Pinpoint the cell where the given text exists, returning its (X, Y) midpoint coordinate. 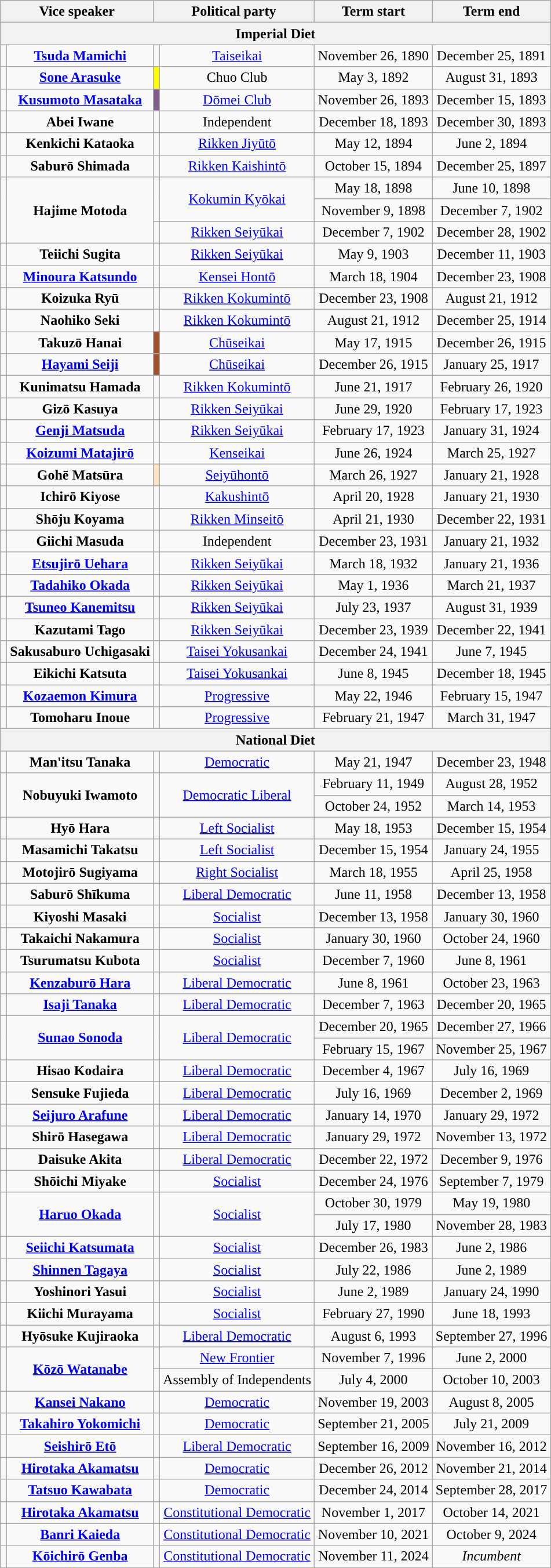
March 31, 1947 (491, 718)
Kensei Hontō (238, 277)
January 14, 1970 (374, 1115)
Haruo Okada (80, 1214)
July 22, 1986 (374, 1269)
December 24, 2014 (374, 1490)
December 22, 1931 (491, 519)
October 23, 1963 (491, 983)
November 13, 1972 (491, 1137)
July 4, 2000 (374, 1380)
Etsujirō Uehara (80, 563)
September 28, 2017 (491, 1490)
December 22, 1941 (491, 629)
December 22, 1972 (374, 1159)
August 8, 2005 (491, 1402)
January 24, 1955 (491, 850)
Saburō Shīkuma (80, 894)
May 1, 1936 (374, 585)
Rikken Kaishintō (238, 166)
March 25, 1927 (491, 453)
Takaichi Nakamura (80, 938)
Rikken Minseitō (238, 519)
February 26, 1920 (491, 387)
Hyō Hara (80, 828)
December 7, 1960 (374, 960)
April 20, 1928 (374, 497)
Tatsuo Kawabata (80, 1490)
Assembly of Independents (238, 1380)
Banri Kaieda (80, 1534)
Tsurumatsu Kubota (80, 960)
July 17, 1980 (374, 1225)
Imperial Diet (276, 34)
Kōichirō Genba (80, 1556)
May 12, 1894 (374, 144)
October 10, 2003 (491, 1380)
Term start (374, 12)
Nobuyuki Iwamoto (80, 795)
Kusumoto Masataka (80, 100)
Hajime Motoda (80, 210)
Vice speaker (77, 12)
Seishirō Etō (80, 1446)
December 23, 1939 (374, 629)
Teiichi Sugita (80, 254)
December 25, 1914 (491, 321)
Democratic Liberal (238, 795)
November 16, 2012 (491, 1446)
January 24, 1990 (491, 1291)
Taiseikai (238, 56)
June 2, 2000 (491, 1358)
December 26, 2012 (374, 1468)
Tsuneo Kanemitsu (80, 607)
September 27, 1996 (491, 1335)
Ichirō Kiyose (80, 497)
Tadahiko Okada (80, 585)
January 21, 1928 (491, 475)
January 21, 1932 (491, 541)
November 21, 2014 (491, 1468)
Minoura Katsundo (80, 277)
Kenzaburō Hara (80, 983)
September 16, 2009 (374, 1446)
June 10, 1898 (491, 188)
Rikken Jiyūtō (238, 144)
National Diet (276, 740)
Shirō Hasegawa (80, 1137)
December 11, 1903 (491, 254)
Hyōsuke Kujiraoka (80, 1335)
June 11, 1958 (374, 894)
March 18, 1955 (374, 872)
November 26, 1890 (374, 56)
Daisuke Akita (80, 1159)
Chuo Club (238, 78)
August 31, 1893 (491, 78)
Political party (234, 12)
Kenkichi Kataoka (80, 144)
Hisao Kodaira (80, 1071)
September 7, 1979 (491, 1181)
Incumbent (491, 1556)
March 18, 1932 (374, 563)
February 11, 1949 (374, 784)
August 31, 1939 (491, 607)
March 21, 1937 (491, 585)
Genji Matsuda (80, 431)
Kazutami Tago (80, 629)
December 4, 1967 (374, 1071)
October 30, 1979 (374, 1203)
June 29, 1920 (374, 409)
June 8, 1945 (374, 674)
Eikichi Katsuta (80, 674)
December 23, 1931 (374, 541)
February 21, 1947 (374, 718)
Yoshinori Yasui (80, 1291)
April 21, 1930 (374, 519)
August 28, 1952 (491, 784)
March 14, 1953 (491, 806)
Koizuka Ryū (80, 299)
Hayami Seiji (80, 365)
July 23, 1937 (374, 607)
Gizō Kasuya (80, 409)
December 15, 1893 (491, 100)
June 2, 1986 (491, 1247)
December 2, 1969 (491, 1093)
Koizumi Matajirō (80, 453)
Motojirō Sugiyama (80, 872)
Masamichi Takatsu (80, 850)
November 7, 1996 (374, 1358)
November 28, 1983 (491, 1225)
May 3, 1892 (374, 78)
Kozaemon Kimura (80, 696)
January 25, 1917 (491, 365)
May 19, 1980 (491, 1203)
Kunimatsu Hamada (80, 387)
Kansei Nakano (80, 1402)
Tsuda Mamichi (80, 56)
March 18, 1904 (374, 277)
May 18, 1953 (374, 828)
November 11, 2024 (374, 1556)
November 25, 1967 (491, 1049)
January 21, 1930 (491, 497)
November 10, 2021 (374, 1534)
Sensuke Fujieda (80, 1093)
October 14, 2021 (491, 1512)
Right Socialist (238, 872)
May 21, 1947 (374, 762)
August 6, 1993 (374, 1335)
December 26, 1983 (374, 1247)
July 21, 2009 (491, 1424)
October 9, 2024 (491, 1534)
Saburō Shimada (80, 166)
February 15, 1947 (491, 696)
December 7, 1963 (374, 1005)
December 24, 1976 (374, 1181)
March 26, 1927 (374, 475)
December 27, 1966 (491, 1027)
Isaji Tanaka (80, 1005)
December 18, 1893 (374, 122)
May 18, 1898 (374, 188)
Kōzō Watanabe (80, 1369)
Abei Iwane (80, 122)
December 30, 1893 (491, 122)
November 19, 2003 (374, 1402)
December 24, 1941 (374, 652)
Takahiro Yokomichi (80, 1424)
Sone Arasuke (80, 78)
May 9, 1903 (374, 254)
Sunao Sonoda (80, 1038)
Seiichi Katsumata (80, 1247)
New Frontier (238, 1358)
Seiyūhontō (238, 475)
November 1, 2017 (374, 1512)
Naohiko Seki (80, 321)
Kiichi Murayama (80, 1313)
June 18, 1993 (491, 1313)
October 24, 1960 (491, 938)
May 22, 1946 (374, 696)
November 26, 1893 (374, 100)
June 2, 1894 (491, 144)
February 27, 1990 (374, 1313)
Gohē Matsūra (80, 475)
Man'itsu Tanaka (80, 762)
December 9, 1976 (491, 1159)
Shōju Koyama (80, 519)
June 21, 1917 (374, 387)
September 21, 2005 (374, 1424)
Shōichi Miyake (80, 1181)
Shinnen Tagaya (80, 1269)
Giichi Masuda (80, 541)
November 9, 1898 (374, 210)
Kenseikai (238, 453)
Term end (491, 12)
January 31, 1924 (491, 431)
December 28, 1902 (491, 232)
Sakusaburo Uchigasaki (80, 652)
Kakushintō (238, 497)
February 15, 1967 (374, 1049)
Kiyoshi Masaki (80, 916)
December 18, 1945 (491, 674)
June 26, 1924 (374, 453)
October 24, 1952 (374, 806)
Kokumin Kyōkai (238, 199)
January 21, 1936 (491, 563)
December 25, 1891 (491, 56)
June 7, 1945 (491, 652)
Takuzō Hanai (80, 343)
April 25, 1958 (491, 872)
Tomoharu Inoue (80, 718)
October 15, 1894 (374, 166)
Dōmei Club (238, 100)
May 17, 1915 (374, 343)
Seijuro Arafune (80, 1115)
December 23, 1948 (491, 762)
December 25, 1897 (491, 166)
